Capture the cell that displays the provided text and extract its [x, y] central coordinate. 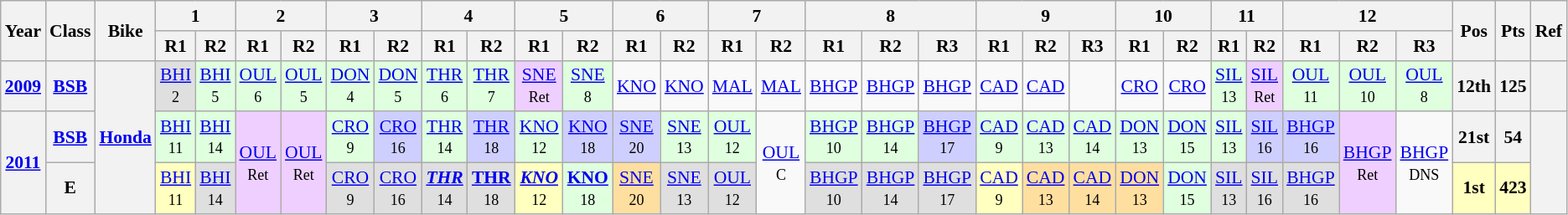
THR6 [444, 85]
1 [196, 16]
OUL6 [258, 85]
OUL8 [1424, 85]
1st [1473, 189]
125 [1514, 85]
4 [468, 16]
10 [1163, 16]
Year [23, 30]
E [70, 189]
Bike [126, 30]
DON5 [397, 85]
21st [1473, 137]
5 [564, 16]
3 [375, 16]
THR7 [491, 85]
8 [890, 16]
BHI5 [215, 85]
OULC [781, 163]
OUL11 [1311, 85]
BHI2 [176, 85]
54 [1514, 137]
11 [1247, 16]
Ref [1549, 30]
BHGPRet [1368, 163]
DON4 [350, 85]
12th [1473, 85]
9 [1046, 16]
SILRet [1265, 85]
SNE8 [588, 85]
2011 [23, 163]
2 [282, 16]
6 [660, 16]
BHGPDNS [1424, 163]
7 [757, 16]
423 [1514, 189]
Pos [1473, 30]
Honda [126, 137]
SNERet [540, 85]
12 [1368, 16]
2009 [23, 85]
OUL5 [303, 85]
OUL10 [1368, 85]
Class [70, 30]
Pts [1514, 30]
